Return the [X, Y] coordinate for the center point of the cell that contains the specified text.  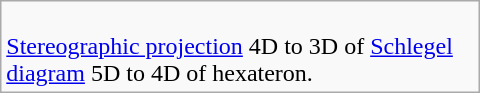
Stereographic projection 4D to 3D of Schlegel diagram 5D to 4D of hexateron. [240, 47]
